From the cell containing the given text, extract its center point as [X, Y] coordinate. 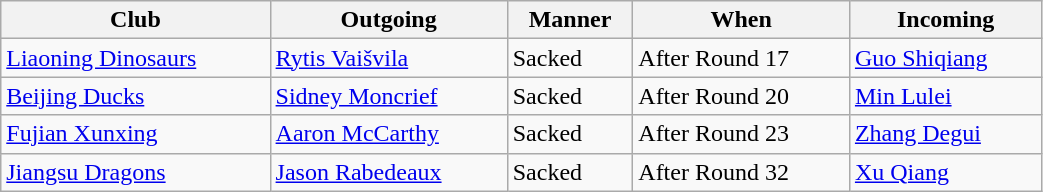
Jiangsu Dragons [136, 172]
Sidney Moncrief [388, 96]
Liaoning Dinosaurs [136, 58]
After Round 20 [742, 96]
Outgoing [388, 20]
Zhang Degui [946, 134]
Rytis Vaišvila [388, 58]
After Round 17 [742, 58]
Aaron McCarthy [388, 134]
Fujian Xunxing [136, 134]
Jason Rabedeaux [388, 172]
Xu Qiang [946, 172]
Manner [570, 20]
After Round 32 [742, 172]
Guo Shiqiang [946, 58]
Min Lulei [946, 96]
After Round 23 [742, 134]
Club [136, 20]
Beijing Ducks [136, 96]
When [742, 20]
Incoming [946, 20]
